Identify which cell holds the provided text, then report its (X, Y) central coordinate. 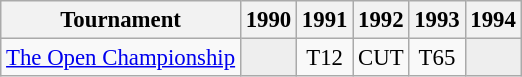
1992 (381, 20)
1990 (268, 20)
Tournament (121, 20)
T12 (325, 58)
1994 (493, 20)
1991 (325, 20)
CUT (381, 58)
T65 (437, 58)
1993 (437, 20)
The Open Championship (121, 58)
